Capture the cell that displays the provided text and extract its [x, y] central coordinate. 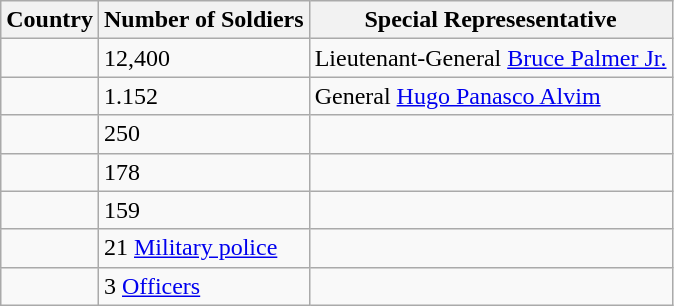
Lieutenant-General Bruce Palmer Jr. [490, 58]
1.152 [204, 96]
21 Military police [204, 248]
3 Officers [204, 286]
250 [204, 134]
159 [204, 210]
General Hugo Panasco Alvim [490, 96]
Country [50, 20]
Number of Soldiers [204, 20]
178 [204, 172]
12,400 [204, 58]
Special Represesentative [490, 20]
